From the cell containing the given text, extract its center point as [x, y] coordinate. 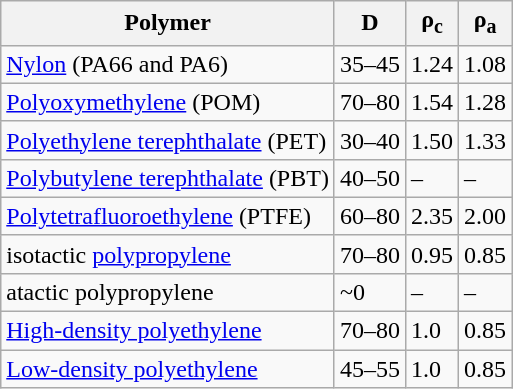
Polymer [168, 23]
~0 [370, 292]
atactic polypropylene [168, 292]
45–55 [370, 369]
Nylon (PA66 and PA6) [168, 64]
1.08 [486, 64]
2.00 [486, 216]
ρa [486, 23]
30–40 [370, 140]
60–80 [370, 216]
ρc [432, 23]
1.28 [486, 102]
Polyoxymethylene (POM) [168, 102]
Polyethylene terephthalate (PET) [168, 140]
2.35 [432, 216]
35–45 [370, 64]
Polytetrafluoroethylene (PTFE) [168, 216]
1.54 [432, 102]
Polybutylene terephthalate (PBT) [168, 178]
isotactic polypropylene [168, 254]
0.95 [432, 254]
40–50 [370, 178]
1.24 [432, 64]
1.33 [486, 140]
High-density polyethylene [168, 331]
1.50 [432, 140]
D [370, 23]
Low-density polyethylene [168, 369]
